Return the [X, Y] coordinate for the center point of the cell that contains the specified text.  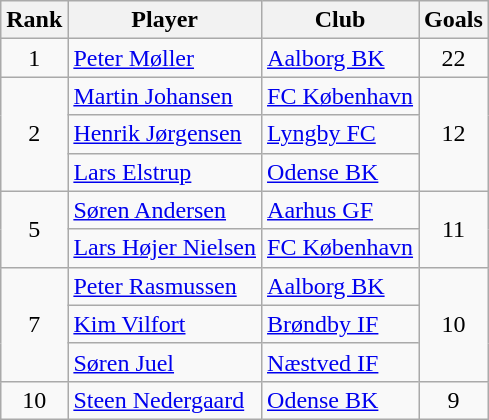
5 [34, 229]
Lars Elstrup [165, 172]
12 [454, 134]
Peter Møller [165, 58]
Martin Johansen [165, 96]
Henrik Jørgensen [165, 134]
11 [454, 229]
Goals [454, 20]
Søren Andersen [165, 210]
22 [454, 58]
Peter Rasmussen [165, 286]
Lyngby FC [340, 134]
Brøndby IF [340, 324]
2 [34, 134]
Club [340, 20]
Lars Højer Nielsen [165, 248]
Player [165, 20]
Steen Nedergaard [165, 400]
Næstved IF [340, 362]
9 [454, 400]
Søren Juel [165, 362]
1 [34, 58]
Rank [34, 20]
Kim Vilfort [165, 324]
7 [34, 324]
Aarhus GF [340, 210]
